Determine the [x, y] coordinate at the center of the cell enclosing the given text.  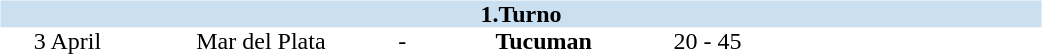
- [402, 42]
20 - 45 [707, 42]
1.Turno [520, 14]
Mar del Plata [262, 42]
Tucuman [544, 42]
3 April [67, 42]
